Detect which cell encompasses the target text, then output its [x, y] center coordinate. 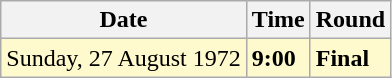
Final [350, 58]
9:00 [278, 58]
Date [124, 20]
Time [278, 20]
Round [350, 20]
Sunday, 27 August 1972 [124, 58]
